Identify which cell holds the provided text, then report its [x, y] central coordinate. 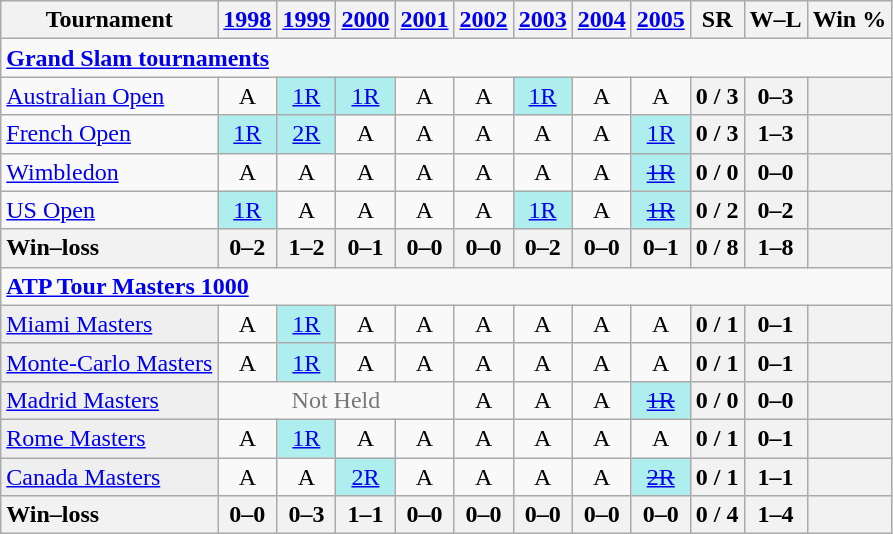
Madrid Masters [110, 400]
ATP Tour Masters 1000 [446, 286]
Grand Slam tournaments [446, 58]
Canada Masters [110, 477]
2004 [602, 20]
0 / 2 [717, 210]
Australian Open [110, 96]
SR [717, 20]
2005 [660, 20]
2003 [542, 20]
Win % [850, 20]
Tournament [110, 20]
1–3 [776, 134]
2001 [424, 20]
2002 [484, 20]
Not Held [336, 400]
1–8 [776, 248]
Rome Masters [110, 438]
W–L [776, 20]
1–4 [776, 515]
0 / 4 [717, 515]
Miami Masters [110, 324]
Wimbledon [110, 172]
2000 [366, 20]
French Open [110, 134]
0 / 8 [717, 248]
1998 [248, 20]
US Open [110, 210]
Monte-Carlo Masters [110, 362]
1999 [306, 20]
1–2 [306, 248]
